Return the (x, y) coordinate for the center point of the cell that contains the specified text.  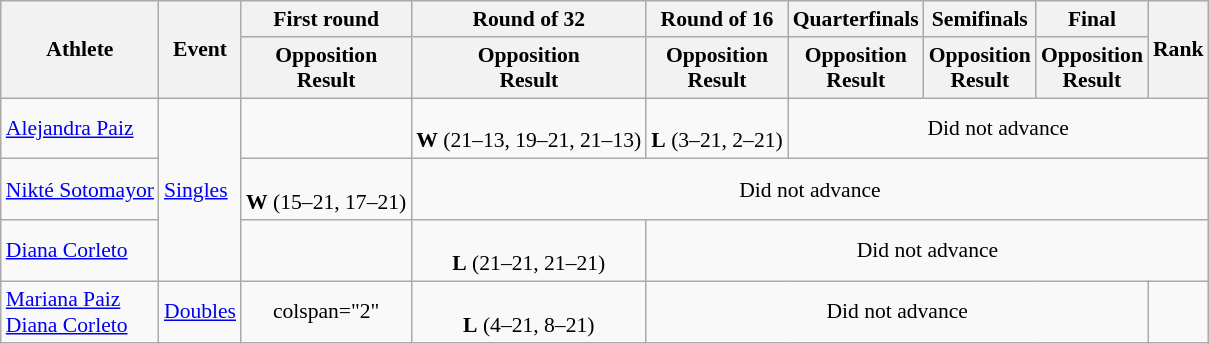
Doubles (200, 312)
L (3–21, 2–21) (716, 128)
Rank (1178, 50)
Event (200, 50)
Final (1092, 19)
W (15–21, 17–21) (326, 190)
Singles (200, 190)
Athlete (80, 50)
L (4–21, 8–21) (528, 312)
Round of 32 (528, 19)
Round of 16 (716, 19)
First round (326, 19)
Quarterfinals (856, 19)
Semifinals (980, 19)
Mariana PaizDiana Corleto (80, 312)
Alejandra Paiz (80, 128)
Diana Corleto (80, 250)
W (21–13, 19–21, 21–13) (528, 128)
L (21–21, 21–21) (528, 250)
Nikté Sotomayor (80, 190)
colspan="2" (326, 312)
